Identify which cell holds the provided text, then report its (x, y) central coordinate. 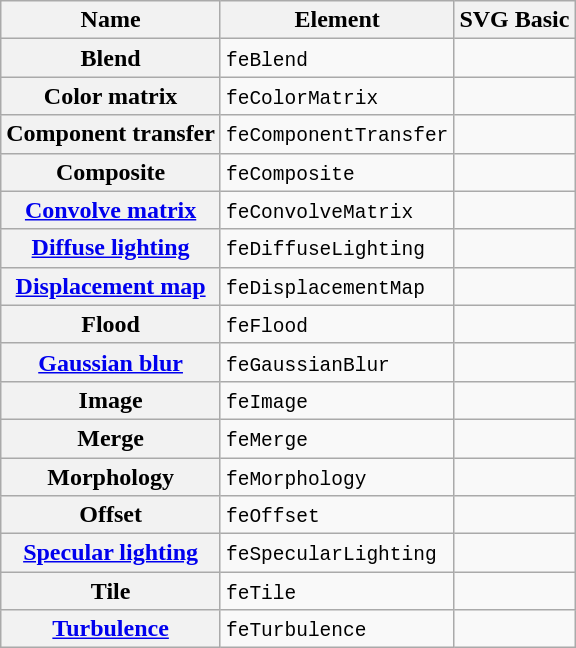
feDisplacementMap (336, 286)
feComponentTransfer (336, 134)
Specular lighting (111, 553)
Merge (111, 438)
Image (111, 400)
Element (336, 20)
feMerge (336, 438)
Convolve matrix (111, 210)
Blend (111, 58)
Tile (111, 591)
feDiffuseLighting (336, 248)
feConvolveMatrix (336, 210)
Component transfer (111, 134)
feSpecularLighting (336, 553)
feOffset (336, 515)
Turbulence (111, 629)
Composite (111, 172)
Morphology (111, 477)
Diffuse lighting (111, 248)
Gaussian blur (111, 362)
Offset (111, 515)
feTile (336, 591)
feComposite (336, 172)
Name (111, 20)
Flood (111, 324)
feMorphology (336, 477)
Displacement map (111, 286)
feImage (336, 400)
feColorMatrix (336, 96)
Color matrix (111, 96)
SVG Basic (514, 20)
feGaussianBlur (336, 362)
feBlend (336, 58)
feFlood (336, 324)
feTurbulence (336, 629)
